Return (x, y) of the center of cell containing provided text 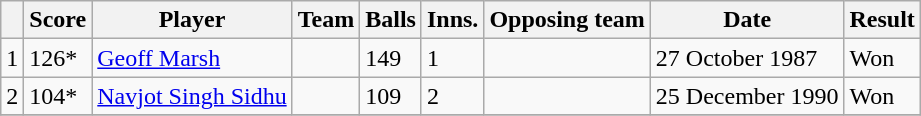
Opposing team (567, 20)
Score (58, 20)
126* (58, 58)
104* (58, 96)
25 December 1990 (747, 96)
Balls (391, 20)
Team (326, 20)
Geoff Marsh (192, 58)
Date (747, 20)
Player (192, 20)
109 (391, 96)
149 (391, 58)
Navjot Singh Sidhu (192, 96)
27 October 1987 (747, 58)
Inns. (452, 20)
Result (882, 20)
